Provide the [X, Y] coordinate of the cell's center where the given text is located.  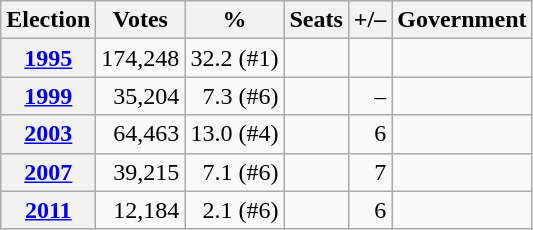
12,184 [140, 210]
1999 [48, 96]
39,215 [140, 172]
2.1 (#6) [234, 210]
7 [370, 172]
Seats [316, 20]
+/– [370, 20]
Votes [140, 20]
1995 [48, 58]
7.3 (#6) [234, 96]
Government [462, 20]
174,248 [140, 58]
32.2 (#1) [234, 58]
64,463 [140, 134]
2007 [48, 172]
% [234, 20]
2011 [48, 210]
– [370, 96]
35,204 [140, 96]
Election [48, 20]
7.1 (#6) [234, 172]
2003 [48, 134]
13.0 (#4) [234, 134]
